For the text-containing cell, return its midpoint in (x, y) coordinate format. 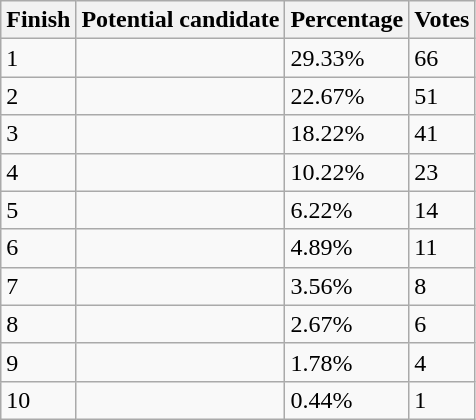
3 (38, 134)
Votes (442, 20)
5 (38, 210)
22.67% (347, 96)
51 (442, 96)
Potential candidate (180, 20)
9 (38, 362)
Percentage (347, 20)
2.67% (347, 324)
1.78% (347, 362)
66 (442, 58)
Finish (38, 20)
2 (38, 96)
11 (442, 248)
3.56% (347, 286)
10 (38, 400)
6.22% (347, 210)
7 (38, 286)
18.22% (347, 134)
4.89% (347, 248)
41 (442, 134)
10.22% (347, 172)
23 (442, 172)
29.33% (347, 58)
14 (442, 210)
0.44% (347, 400)
